Return the [X, Y] coordinate for the center point of the cell that contains the specified text.  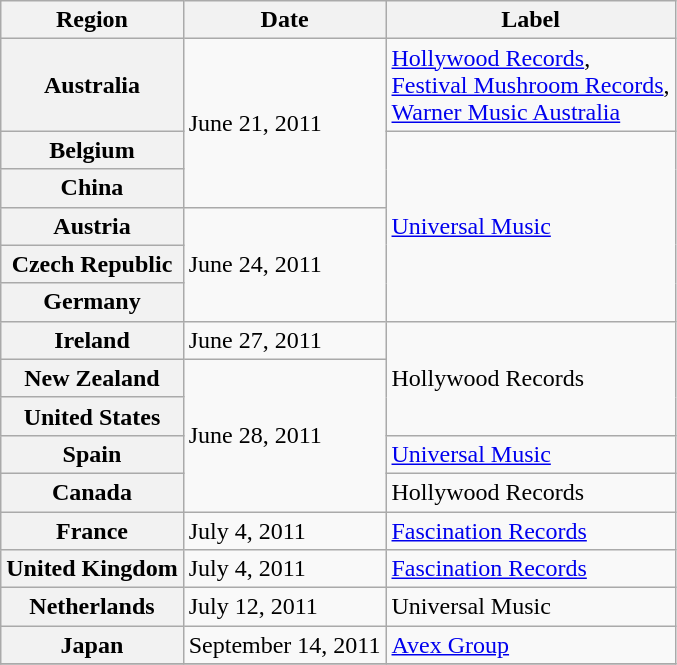
Hollywood Records,Festival Mushroom Records,Warner Music Australia [530, 85]
Belgium [92, 150]
United States [92, 416]
Canada [92, 492]
June 24, 2011 [284, 264]
Date [284, 20]
Netherlands [92, 607]
Label [530, 20]
July 12, 2011 [284, 607]
June 21, 2011 [284, 123]
Avex Group [530, 645]
Germany [92, 302]
Australia [92, 85]
Ireland [92, 340]
France [92, 531]
June 28, 2011 [284, 435]
June 27, 2011 [284, 340]
Austria [92, 226]
September 14, 2011 [284, 645]
Region [92, 20]
United Kingdom [92, 569]
Czech Republic [92, 264]
Japan [92, 645]
Spain [92, 454]
New Zealand [92, 378]
China [92, 188]
